Find where the given text appears and provide that cell's center as [x, y] coordinate. 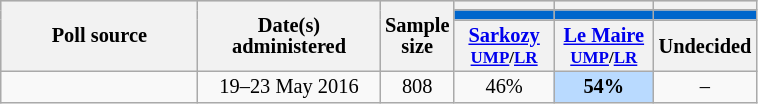
Undecided [706, 46]
Date(s)administered [289, 36]
19–23 May 2016 [289, 86]
54% [604, 86]
Poll source [100, 36]
Le MaireUMP/LR [604, 46]
46% [504, 86]
Sample size [417, 36]
SarkozyUMP/LR [504, 46]
– [706, 86]
808 [417, 86]
